Locate the cell with the specified text and output its [x, y] center coordinate. 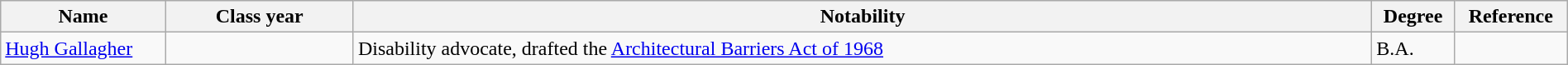
B.A. [1413, 48]
Hugh Gallagher [83, 48]
Degree [1413, 17]
Name [83, 17]
Class year [260, 17]
Notability [862, 17]
Reference [1510, 17]
Disability advocate, drafted the Architectural Barriers Act of 1968 [862, 48]
